Pinpoint the cell where the given text exists, returning its [X, Y] midpoint coordinate. 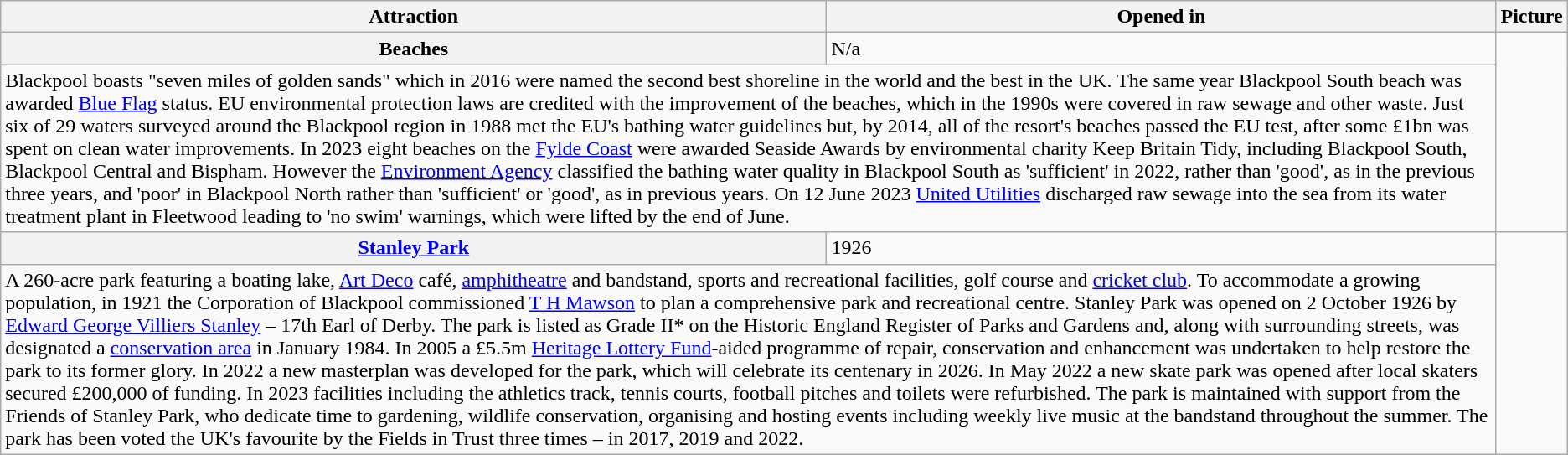
Opened in [1161, 17]
1926 [1161, 248]
N/a [1161, 49]
Picture [1531, 17]
Beaches [414, 49]
Attraction [414, 17]
Stanley Park [414, 248]
